Extract the [x, y] coordinate from the center of the cell holding the provided text.  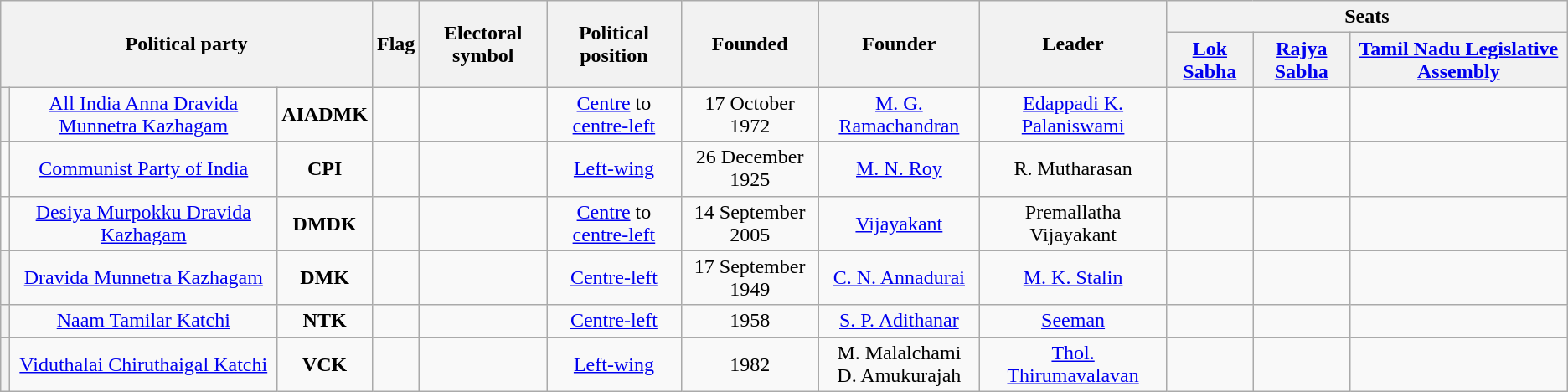
Political party [187, 44]
14 September 2005 [750, 223]
1982 [750, 364]
Vijayakant [899, 223]
NTK [325, 321]
Political position [614, 44]
Thol. Thirumavalavan [1074, 364]
Electoral symbol [483, 44]
Seats [1367, 17]
Tamil Nadu Legislative Assembly [1458, 60]
Founder [899, 44]
Premallatha Vijayakant [1074, 223]
Viduthalai Chiruthaigal Katchi [144, 364]
S. P. Adithanar [899, 321]
M. K. Stalin [1074, 278]
M. N. Roy [899, 169]
Flag [395, 44]
M. MalalchamiD. Amukurajah [899, 364]
Lok Sabha [1210, 60]
Communist Party of India [144, 169]
17 September 1949 [750, 278]
R. Mutharasan [1074, 169]
M. G. Ramachandran [899, 114]
C. N. Annadurai [899, 278]
Dravida Munnetra Kazhagam [144, 278]
26 December 1925 [750, 169]
Edappadi K. Palaniswami [1074, 114]
Naam Tamilar Katchi [144, 321]
AIADMK [325, 114]
Desiya Murpokku Dravida Kazhagam [144, 223]
Seeman [1074, 321]
Leader [1074, 44]
DMK [325, 278]
Founded [750, 44]
CPI [325, 169]
1958 [750, 321]
DMDK [325, 223]
17 October 1972 [750, 114]
All India Anna Dravida Munnetra Kazhagam [144, 114]
VCK [325, 364]
Rajya Sabha [1302, 60]
